Return the (x, y) coordinate for the center point of the cell that contains the specified text.  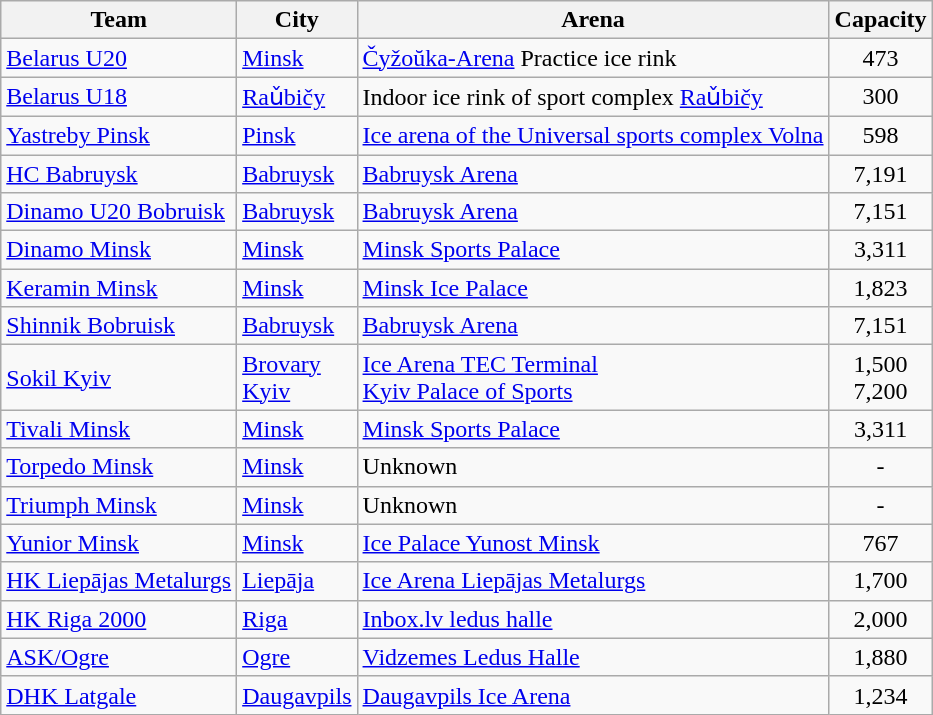
300 (880, 97)
Daugavpils Ice Arena (593, 695)
Ice Arena TEC TerminalKyiv Palace of Sports (593, 378)
Vidzemes Ledus Halle (593, 657)
HK Liepājas Metalurgs (119, 581)
1,880 (880, 657)
1,234 (880, 695)
Arena (593, 20)
Daugavpils (297, 695)
Shinnik Bobruisk (119, 326)
1,5007,200 (880, 378)
Brovary Kyiv (297, 378)
Team (119, 20)
1,823 (880, 288)
Dinamo U20 Bobruisk (119, 212)
598 (880, 135)
Riga (297, 619)
Yunior Minsk (119, 543)
Raǔbičy (297, 97)
Yastreby Pinsk (119, 135)
Ogre (297, 657)
Indoor ice rink of sport complex Raǔbičy (593, 97)
DHK Latgale (119, 695)
ASK/Ogre (119, 657)
City (297, 20)
Inbox.lv ledus halle (593, 619)
1,700 (880, 581)
Čyžoŭka-Arena Practice ice rink (593, 58)
7,191 (880, 173)
Keramin Minsk (119, 288)
Capacity (880, 20)
473 (880, 58)
Torpedo Minsk (119, 467)
HK Riga 2000 (119, 619)
767 (880, 543)
Tivali Minsk (119, 429)
HC Babruysk (119, 173)
Minsk Ice Palace (593, 288)
Ice Arena Liepājas Metalurgs (593, 581)
Liepāja (297, 581)
Belarus U18 (119, 97)
Pinsk (297, 135)
Belarus U20 (119, 58)
Triumph Minsk (119, 505)
Dinamo Minsk (119, 250)
Sokil Kyiv (119, 378)
2,000 (880, 619)
Ice Palace Yunost Minsk (593, 543)
Ice arena of the Universal sports complex Volna (593, 135)
